Capture the cell that displays the provided text and extract its [X, Y] central coordinate. 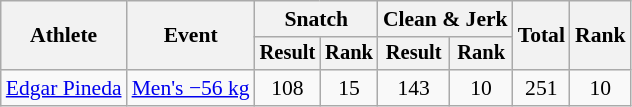
Total [542, 36]
Men's −56 kg [191, 88]
251 [542, 88]
Snatch [316, 19]
Event [191, 36]
Edgar Pineda [64, 88]
Clean & Jerk [446, 19]
143 [414, 88]
15 [349, 88]
108 [288, 88]
Athlete [64, 36]
